Capture the cell that displays the provided text and extract its [X, Y] central coordinate. 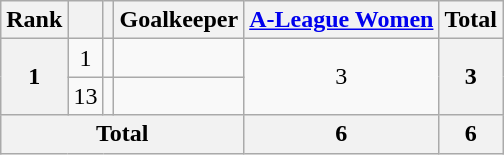
13 [86, 96]
A-League Women [342, 20]
Goalkeeper [179, 20]
Rank [34, 20]
